Find where the given text appears and provide that cell's center as [X, Y] coordinate. 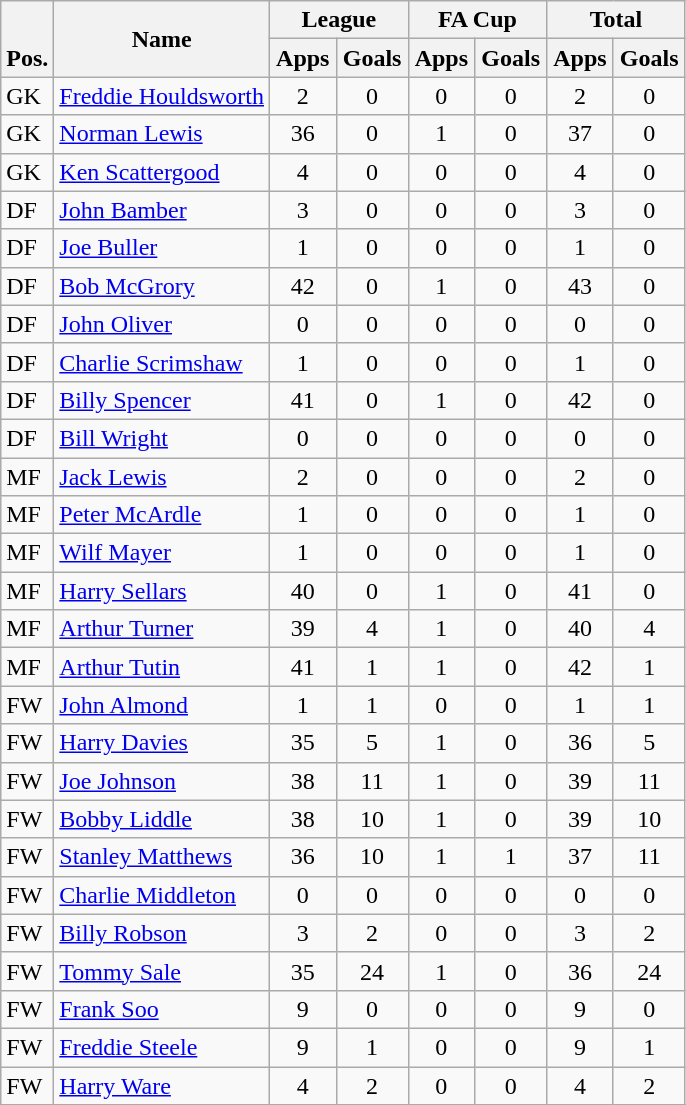
Bill Wright [162, 438]
Wilf Mayer [162, 553]
Peter McArdle [162, 515]
Charlie Middleton [162, 895]
FA Cup [478, 20]
Total [616, 20]
John Oliver [162, 324]
Bob McGrory [162, 286]
Bobby Liddle [162, 819]
Freddie Steele [162, 1047]
Tommy Sale [162, 971]
Joe Buller [162, 248]
Charlie Scrimshaw [162, 362]
Billy Robson [162, 933]
Joe Johnson [162, 781]
Name [162, 39]
Harry Sellars [162, 591]
Frank Soo [162, 1009]
Harry Davies [162, 743]
League [340, 20]
John Bamber [162, 210]
Norman Lewis [162, 134]
Pos. [28, 39]
Arthur Turner [162, 629]
Ken Scattergood [162, 172]
Freddie Houldsworth [162, 96]
Harry Ware [162, 1085]
Billy Spencer [162, 400]
Jack Lewis [162, 477]
Stanley Matthews [162, 857]
Arthur Tutin [162, 667]
John Almond [162, 705]
43 [580, 286]
